Provide the (x, y) coordinate of the cell's center where the given text is located.  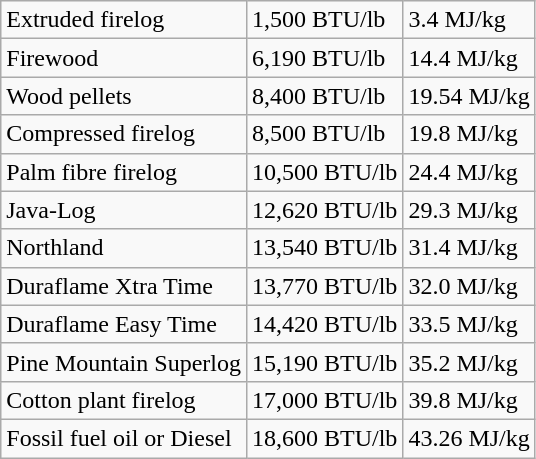
10,500 BTU/lb (324, 172)
19.54 MJ/kg (469, 96)
32.0 MJ/kg (469, 286)
14.4 MJ/kg (469, 58)
Java-Log (124, 210)
13,770 BTU/lb (324, 286)
Extruded firelog (124, 20)
17,000 BTU/lb (324, 400)
19.8 MJ/kg (469, 134)
18,600 BTU/lb (324, 438)
Firewood (124, 58)
43.26 MJ/kg (469, 438)
Northland (124, 248)
13,540 BTU/lb (324, 248)
Cotton plant firelog (124, 400)
39.8 MJ/kg (469, 400)
8,400 BTU/lb (324, 96)
12,620 BTU/lb (324, 210)
Pine Mountain Superlog (124, 362)
Palm fibre firelog (124, 172)
3.4 MJ/kg (469, 20)
Compressed firelog (124, 134)
29.3 MJ/kg (469, 210)
Wood pellets (124, 96)
33.5 MJ/kg (469, 324)
15,190 BTU/lb (324, 362)
1,500 BTU/lb (324, 20)
6,190 BTU/lb (324, 58)
14,420 BTU/lb (324, 324)
31.4 MJ/kg (469, 248)
Duraflame Easy Time (124, 324)
24.4 MJ/kg (469, 172)
Fossil fuel oil or Diesel (124, 438)
8,500 BTU/lb (324, 134)
35.2 MJ/kg (469, 362)
Duraflame Xtra Time (124, 286)
